Output the [x, y] coordinate of the center of the cell containing the given text.  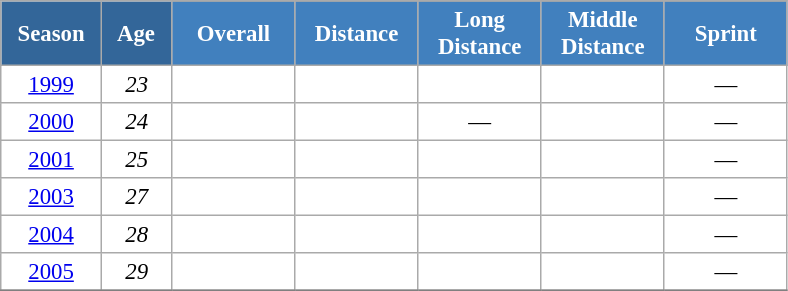
2003 [52, 197]
2004 [52, 235]
24 [136, 122]
2000 [52, 122]
28 [136, 235]
Season [52, 34]
Overall [234, 34]
Sprint [726, 34]
Middle Distance [602, 34]
2001 [52, 160]
Age [136, 34]
1999 [52, 85]
27 [136, 197]
Long Distance [480, 34]
23 [136, 85]
25 [136, 160]
Distance [356, 34]
